For the text-containing cell, return its midpoint in (X, Y) coordinate format. 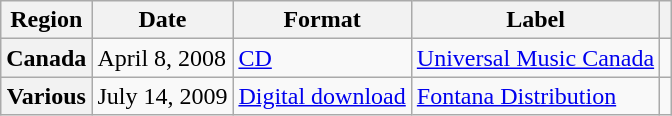
Label (535, 20)
Date (162, 20)
Region (46, 20)
Fontana Distribution (535, 96)
April 8, 2008 (162, 58)
Various (46, 96)
Digital download (322, 96)
July 14, 2009 (162, 96)
Universal Music Canada (535, 58)
Canada (46, 58)
CD (322, 58)
Format (322, 20)
